Return [X, Y] of the center of cell containing provided text 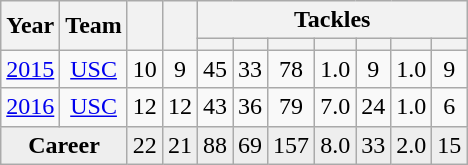
15 [450, 145]
79 [292, 107]
6 [450, 107]
88 [214, 145]
157 [292, 145]
Year [30, 26]
10 [144, 69]
36 [250, 107]
22 [144, 145]
Career [64, 145]
8.0 [336, 145]
2.0 [412, 145]
21 [180, 145]
78 [292, 69]
Team [94, 26]
69 [250, 145]
45 [214, 69]
43 [214, 107]
24 [374, 107]
7.0 [336, 107]
Tackles [332, 20]
2015 [30, 69]
2016 [30, 107]
